Return the [x, y] coordinate for the center point of the cell that contains the specified text.  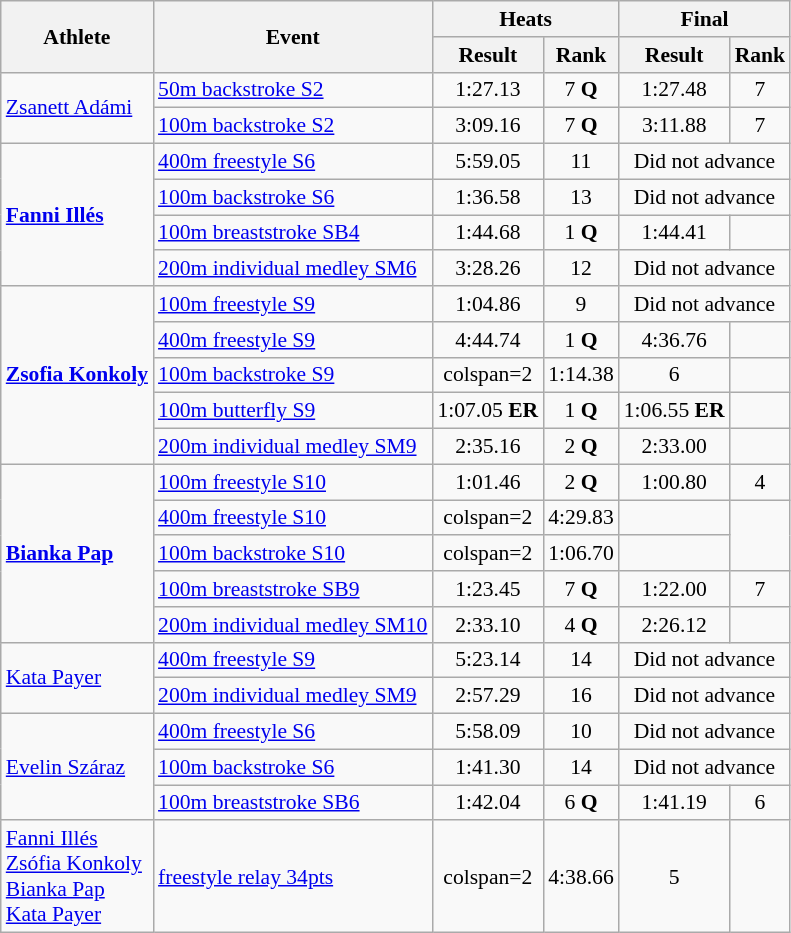
1:04.86 [488, 304]
freestyle relay 34pts [292, 877]
1:14.38 [580, 375]
1:07.05 ER [488, 411]
200m individual medley SM10 [292, 625]
Evelin Száraz [77, 768]
100m freestyle S9 [292, 304]
400m freestyle S10 [292, 518]
5 [674, 877]
1:00.80 [674, 482]
5:59.05 [488, 162]
2:35.16 [488, 447]
1:22.00 [674, 589]
200m individual medley SM6 [292, 269]
6 Q [580, 803]
1:41.30 [488, 767]
5:58.09 [488, 732]
Fanni IllésZsófia KonkolyBianka PapKata Payer [77, 877]
4:36.76 [674, 340]
2:33.10 [488, 625]
2:33.00 [674, 447]
100m breaststroke SB9 [292, 589]
4:44.74 [488, 340]
1:06.70 [580, 554]
2:26.12 [674, 625]
4:38.66 [580, 877]
5:23.14 [488, 660]
2:57.29 [488, 696]
4:29.83 [580, 518]
100m backstroke S10 [292, 554]
Final [704, 19]
1:27.13 [488, 90]
1:41.19 [674, 803]
3:09.16 [488, 126]
Kata Payer [77, 678]
1:06.55 ER [674, 411]
4 Q [580, 625]
Bianka Pap [77, 553]
100m freestyle S10 [292, 482]
12 [580, 269]
1:36.58 [488, 197]
1:01.46 [488, 482]
100m backstroke S9 [292, 375]
50m backstroke S2 [292, 90]
Event [292, 36]
Athlete [77, 36]
1:44.41 [674, 233]
100m backstroke S2 [292, 126]
4 [760, 482]
10 [580, 732]
Heats [525, 19]
Fanni Illés [77, 215]
13 [580, 197]
100m breaststroke SB6 [292, 803]
1:23.45 [488, 589]
1:44.68 [488, 233]
16 [580, 696]
Zsofia Konkoly [77, 375]
1:27.48 [674, 90]
1:42.04 [488, 803]
11 [580, 162]
100m butterfly S9 [292, 411]
9 [580, 304]
100m breaststroke SB4 [292, 233]
3:11.88 [674, 126]
Zsanett Adámi [77, 108]
3:28.26 [488, 269]
